Output the (X, Y) coordinate of the center of the cell containing the given text.  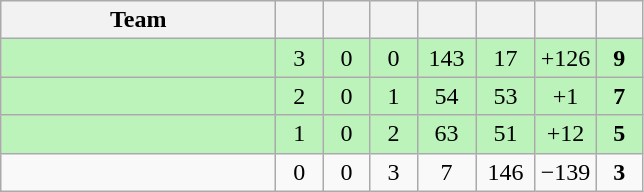
+12 (566, 134)
+1 (566, 96)
51 (506, 134)
54 (446, 96)
63 (446, 134)
+126 (566, 58)
17 (506, 58)
−139 (566, 172)
Team (138, 20)
143 (446, 58)
5 (620, 134)
9 (620, 58)
146 (506, 172)
53 (506, 96)
